Capture the cell that displays the provided text and extract its (X, Y) central coordinate. 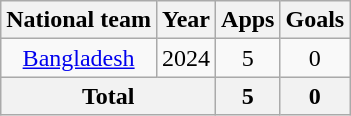
Year (186, 20)
National team (79, 20)
Total (108, 96)
Bangladesh (79, 58)
Apps (248, 20)
2024 (186, 58)
Goals (315, 20)
